Determine the (X, Y) coordinate at the center of the cell enclosing the given text.  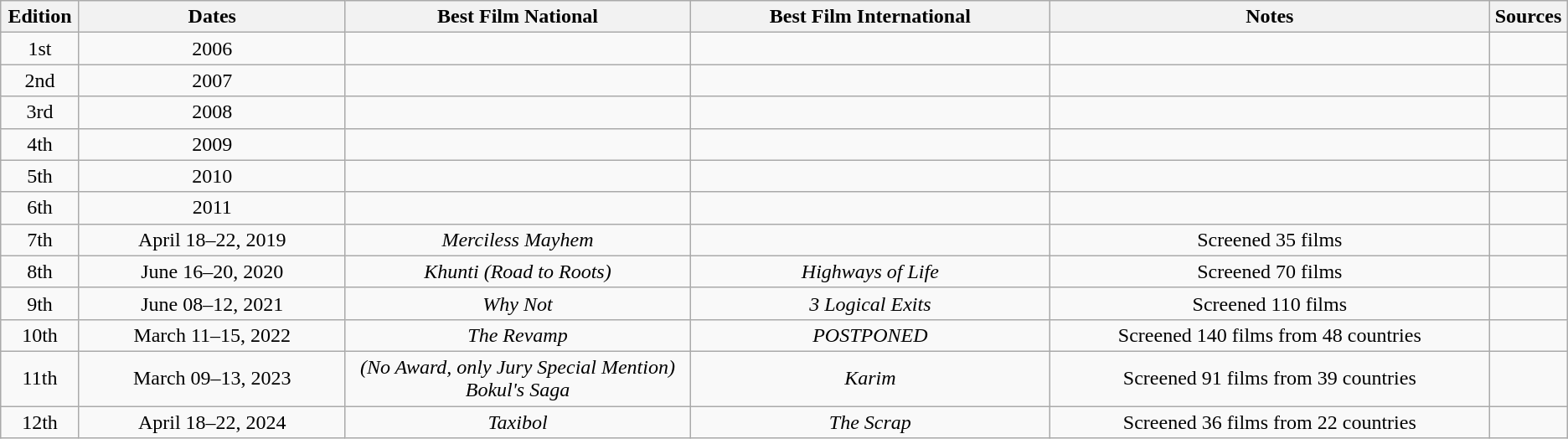
4th (40, 144)
10th (40, 335)
Dates (212, 17)
March 09–13, 2023 (212, 379)
Notes (1270, 17)
April 18–22, 2024 (212, 421)
Sources (1529, 17)
2006 (212, 49)
6th (40, 208)
Edition (40, 17)
Karim (870, 379)
11th (40, 379)
Screened 91 films from 39 countries (1270, 379)
Best Film International (870, 17)
June 08–12, 2021 (212, 303)
1st (40, 49)
The Scrap (870, 421)
March 11–15, 2022 (212, 335)
12th (40, 421)
April 18–22, 2019 (212, 240)
5th (40, 176)
9th (40, 303)
POSTPONED (870, 335)
Screened 70 films (1270, 271)
3rd (40, 112)
2007 (212, 80)
(No Award, only Jury Special Mention) Bokul's Saga (518, 379)
2010 (212, 176)
Taxibol (518, 421)
Best Film National (518, 17)
Merciless Mayhem (518, 240)
8th (40, 271)
Highways of Life (870, 271)
2nd (40, 80)
3 Logical Exits (870, 303)
Screened 35 films (1270, 240)
The Revamp (518, 335)
Khunti (Road to Roots) (518, 271)
2009 (212, 144)
Why Not (518, 303)
7th (40, 240)
2008 (212, 112)
2011 (212, 208)
June 16–20, 2020 (212, 271)
Screened 36 films from 22 countries (1270, 421)
Screened 110 films (1270, 303)
Screened 140 films from 48 countries (1270, 335)
